Output the (x, y) coordinate of the center of the cell containing the given text.  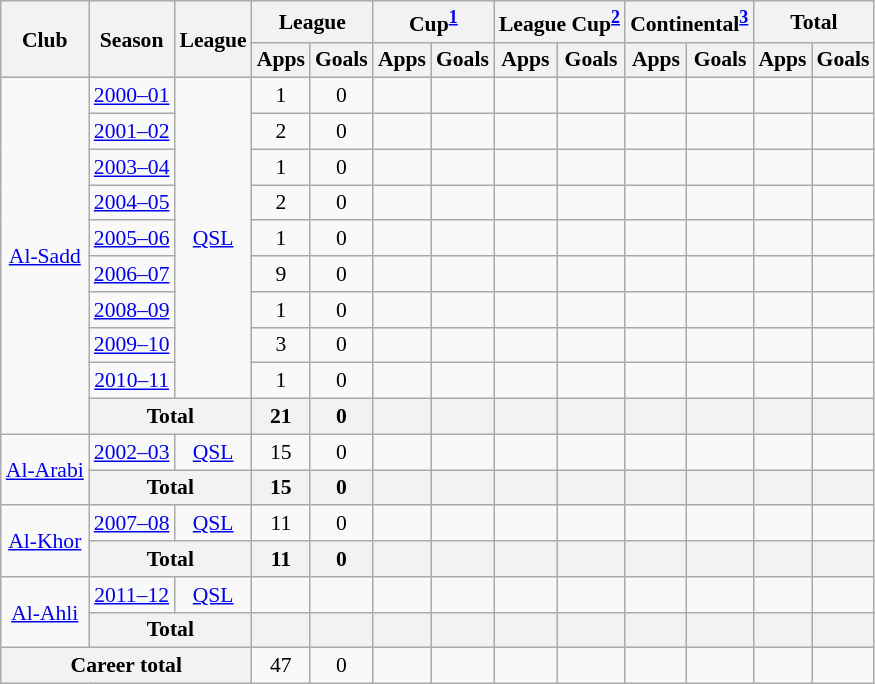
2009–10 (132, 345)
Career total (126, 666)
League Cup2 (560, 22)
2010–11 (132, 381)
2005–06 (132, 239)
Al-Arabi (45, 470)
9 (281, 274)
2011–12 (132, 595)
Club (45, 40)
Al-Khor (45, 542)
47 (281, 666)
Al-Ahli (45, 612)
2008–09 (132, 310)
3 (281, 345)
Cup1 (434, 22)
Continental3 (689, 22)
2006–07 (132, 274)
2000–01 (132, 96)
Season (132, 40)
2001–02 (132, 132)
2007–08 (132, 524)
Al-Sadd (45, 256)
21 (281, 417)
2004–05 (132, 203)
2003–04 (132, 167)
2002–03 (132, 452)
